Search for the cell housing the specified text and yield its [X, Y] center coordinate. 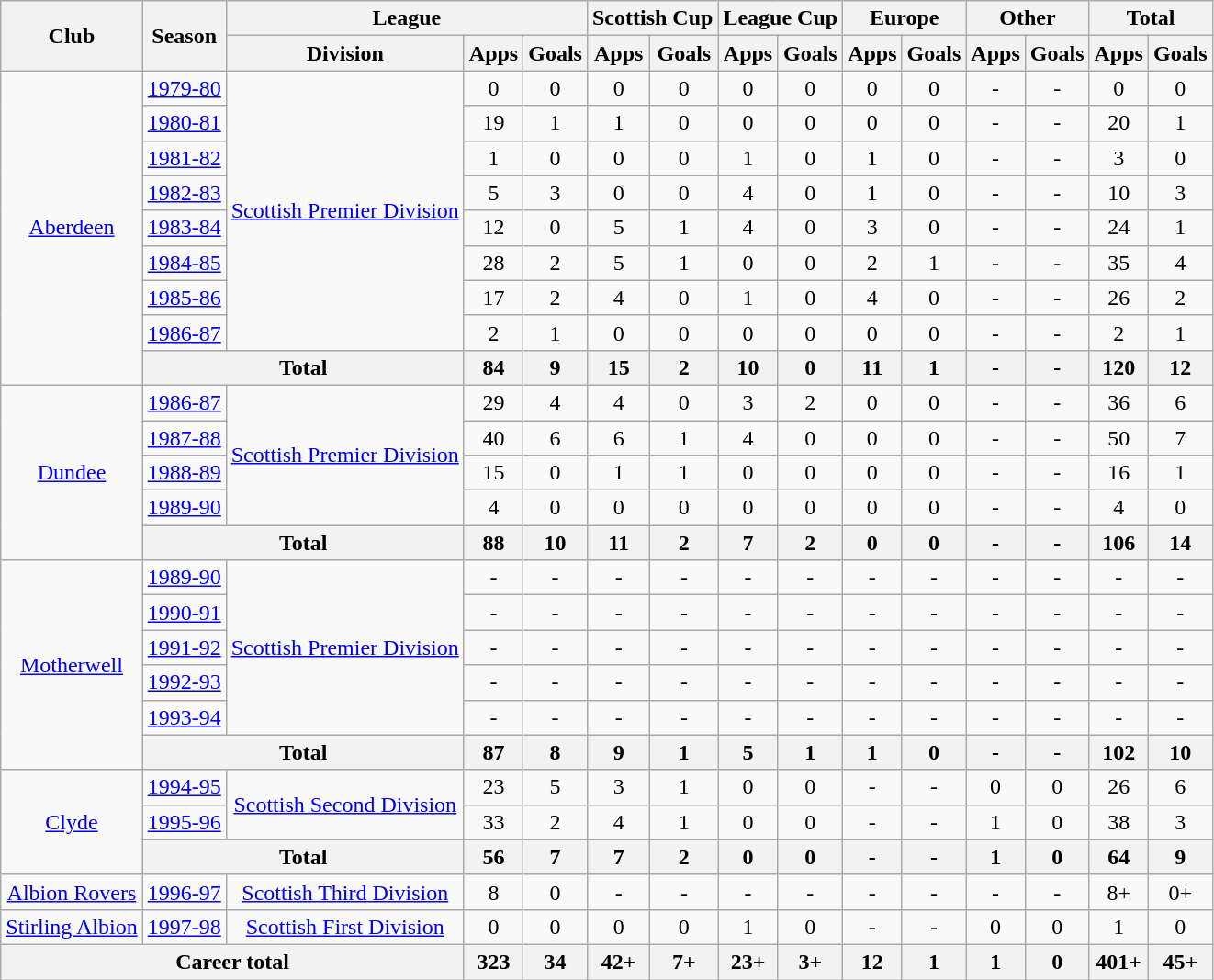
Scottish Third Division [345, 892]
50 [1118, 438]
Other [1028, 18]
64 [1118, 857]
League Cup [781, 18]
42+ [618, 962]
1988-89 [184, 473]
14 [1180, 543]
League [406, 18]
1981-82 [184, 158]
1979-80 [184, 88]
1980-81 [184, 123]
1994-95 [184, 787]
45+ [1180, 962]
1987-88 [184, 438]
8+ [1118, 892]
84 [493, 367]
Dundee [72, 472]
Scottish First Division [345, 927]
24 [1118, 228]
1997-98 [184, 927]
Aberdeen [72, 228]
87 [493, 752]
Scottish Second Division [345, 805]
1985-86 [184, 298]
Clyde [72, 822]
1993-94 [184, 717]
Division [345, 53]
28 [493, 263]
1982-83 [184, 193]
23+ [748, 962]
Club [72, 36]
401+ [1118, 962]
120 [1118, 367]
Albion Rovers [72, 892]
Europe [905, 18]
17 [493, 298]
23 [493, 787]
7+ [684, 962]
34 [556, 962]
Motherwell [72, 665]
38 [1118, 822]
Stirling Albion [72, 927]
35 [1118, 263]
88 [493, 543]
36 [1118, 402]
0+ [1180, 892]
1984-85 [184, 263]
1995-96 [184, 822]
1996-97 [184, 892]
33 [493, 822]
19 [493, 123]
20 [1118, 123]
323 [493, 962]
1992-93 [184, 682]
102 [1118, 752]
1991-92 [184, 648]
3+ [810, 962]
40 [493, 438]
Career total [233, 962]
1990-91 [184, 613]
1983-84 [184, 228]
56 [493, 857]
Season [184, 36]
Scottish Cup [652, 18]
16 [1118, 473]
106 [1118, 543]
29 [493, 402]
